From the cell containing the given text, extract its center point as [x, y] coordinate. 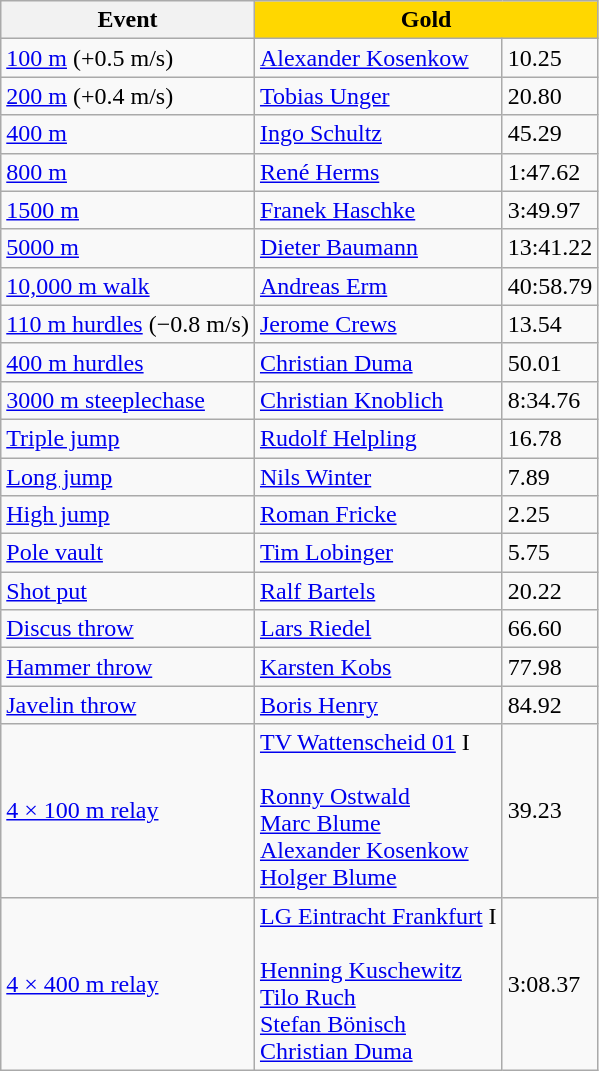
Christian Knoblich [378, 400]
Tobias Unger [378, 96]
5000 m [128, 248]
77.98 [550, 667]
Ingo Schultz [378, 134]
10.25 [550, 58]
TV Wattenscheid 01 I Ronny Ostwald Marc Blume Alexander Kosenkow Holger Blume [378, 810]
13:41.22 [550, 248]
1:47.62 [550, 172]
Rudolf Helpling [378, 438]
50.01 [550, 362]
8:34.76 [550, 400]
7.89 [550, 477]
Roman Fricke [378, 515]
Christian Duma [378, 362]
Karsten Kobs [378, 667]
4 × 100 m relay [128, 810]
Javelin throw [128, 705]
40:58.79 [550, 286]
100 m (+0.5 m/s) [128, 58]
Ralf Bartels [378, 591]
High jump [128, 515]
4 × 400 m relay [128, 984]
110 m hurdles (−0.8 m/s) [128, 324]
20.22 [550, 591]
2.25 [550, 515]
Long jump [128, 477]
84.92 [550, 705]
Boris Henry [378, 705]
16.78 [550, 438]
Hammer throw [128, 667]
Event [128, 20]
Franek Haschke [378, 210]
Gold [426, 20]
66.60 [550, 629]
Shot put [128, 591]
Alexander Kosenkow [378, 58]
10,000 m walk [128, 286]
Triple jump [128, 438]
1500 m [128, 210]
Dieter Baumann [378, 248]
Lars Riedel [378, 629]
400 m [128, 134]
3:49.97 [550, 210]
45.29 [550, 134]
Pole vault [128, 553]
400 m hurdles [128, 362]
Jerome Crews [378, 324]
20.80 [550, 96]
Nils Winter [378, 477]
200 m (+0.4 m/s) [128, 96]
3000 m steeplechase [128, 400]
Andreas Erm [378, 286]
Tim Lobinger [378, 553]
René Herms [378, 172]
39.23 [550, 810]
5.75 [550, 553]
800 m [128, 172]
LG Eintracht Frankfurt I Henning Kuschewitz Tilo Ruch Stefan Bönisch Christian Duma [378, 984]
13.54 [550, 324]
Discus throw [128, 629]
3:08.37 [550, 984]
